Output the (X, Y) coordinate of the center of the cell containing the given text.  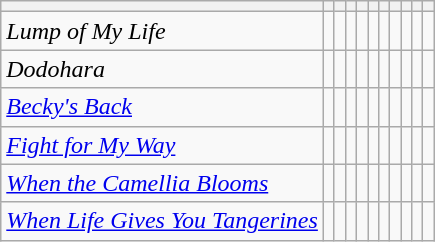
When Life Gives You Tangerines (162, 221)
Fight for My Way (162, 145)
Lump of My Life (162, 31)
When the Camellia Blooms (162, 183)
Dodohara (162, 69)
Becky's Back (162, 107)
